Extract the (X, Y) coordinate from the center of the cell holding the provided text.  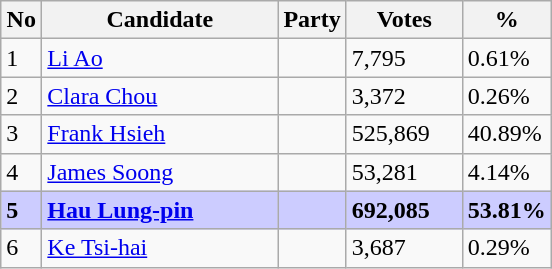
James Soong (160, 172)
6 (22, 248)
Clara Chou (160, 96)
2 (22, 96)
4.14% (506, 172)
Party (312, 20)
Candidate (160, 20)
Hau Lung-pin (160, 210)
692,085 (404, 210)
3,687 (404, 248)
Votes (404, 20)
40.89% (506, 134)
1 (22, 58)
0.61% (506, 58)
3 (22, 134)
0.26% (506, 96)
Li Ao (160, 58)
0.29% (506, 248)
53,281 (404, 172)
53.81% (506, 210)
525,869 (404, 134)
No (22, 20)
4 (22, 172)
7,795 (404, 58)
Ke Tsi-hai (160, 248)
Frank Hsieh (160, 134)
5 (22, 210)
3,372 (404, 96)
% (506, 20)
